Detect which cell encompasses the target text, then output its (x, y) center coordinate. 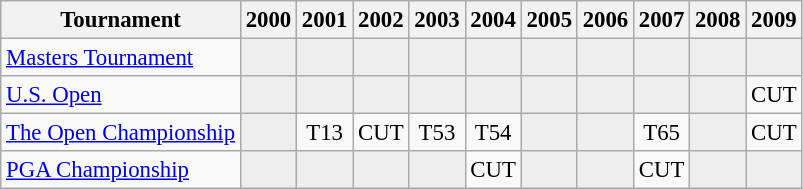
2008 (718, 20)
Masters Tournament (121, 58)
2001 (325, 20)
T13 (325, 133)
Tournament (121, 20)
T54 (493, 133)
T53 (437, 133)
2004 (493, 20)
2000 (268, 20)
2009 (774, 20)
2002 (381, 20)
The Open Championship (121, 133)
2007 (661, 20)
PGA Championship (121, 170)
U.S. Open (121, 95)
T65 (661, 133)
2006 (605, 20)
2003 (437, 20)
2005 (549, 20)
